From the cell containing the given text, extract its center point as [X, Y] coordinate. 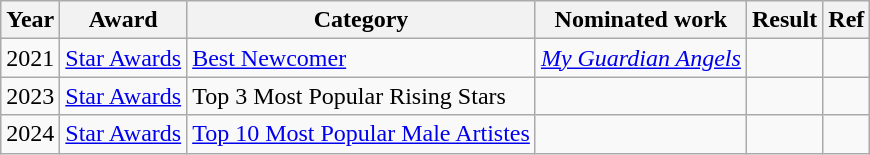
Result [784, 20]
2021 [30, 58]
My Guardian Angels [640, 58]
Top 3 Most Popular Rising Stars [362, 96]
Award [124, 20]
2024 [30, 134]
Top 10 Most Popular Male Artistes [362, 134]
Year [30, 20]
Nominated work [640, 20]
Best Newcomer [362, 58]
2023 [30, 96]
Ref [846, 20]
Category [362, 20]
